Scan for the cell matching the given text and deliver its [X, Y] coordinate at center. 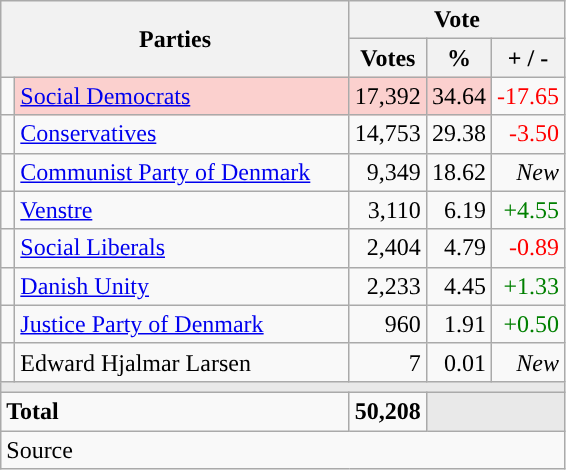
Votes [388, 58]
Edward Hjalmar Larsen [182, 362]
4.79 [458, 248]
18.62 [458, 172]
6.19 [458, 210]
0.01 [458, 362]
1.91 [458, 324]
14,753 [388, 134]
34.64 [458, 96]
-17.65 [528, 96]
+ / - [528, 58]
Justice Party of Denmark [182, 324]
29.38 [458, 134]
9,349 [388, 172]
2,404 [388, 248]
-0.89 [528, 248]
+0.50 [528, 324]
+1.33 [528, 286]
50,208 [388, 411]
% [458, 58]
Social Democrats [182, 96]
17,392 [388, 96]
Source [283, 449]
960 [388, 324]
Total [176, 411]
3,110 [388, 210]
-3.50 [528, 134]
7 [388, 362]
Conservatives [182, 134]
Social Liberals [182, 248]
Danish Unity [182, 286]
Communist Party of Denmark [182, 172]
4.45 [458, 286]
+4.55 [528, 210]
Vote [456, 20]
Parties [176, 39]
2,233 [388, 286]
Venstre [182, 210]
